Extract the (x, y) coordinate from the center of the cell holding the provided text.  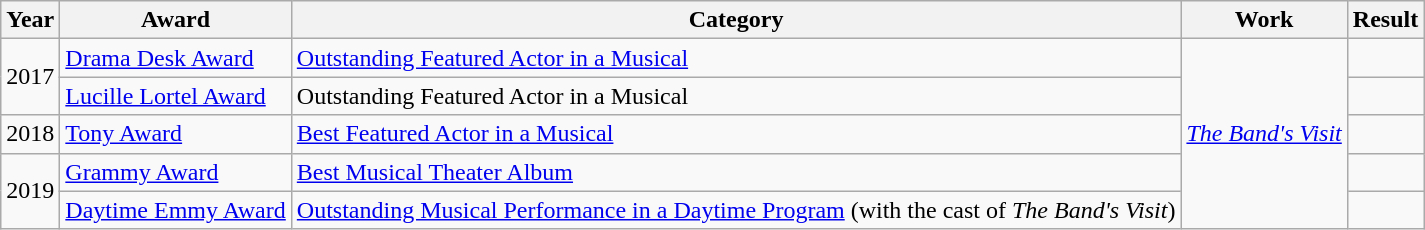
Work (1264, 20)
2019 (30, 191)
2017 (30, 77)
Result (1385, 20)
The Band's Visit (1264, 134)
Year (30, 20)
Best Musical Theater Album (736, 172)
Tony Award (176, 134)
Outstanding Musical Performance in a Daytime Program (with the cast of The Band's Visit) (736, 210)
Drama Desk Award (176, 58)
Daytime Emmy Award (176, 210)
Grammy Award (176, 172)
Best Featured Actor in a Musical (736, 134)
Category (736, 20)
Lucille Lortel Award (176, 96)
2018 (30, 134)
Award (176, 20)
